Scan for the cell matching the given text and deliver its [x, y] coordinate at center. 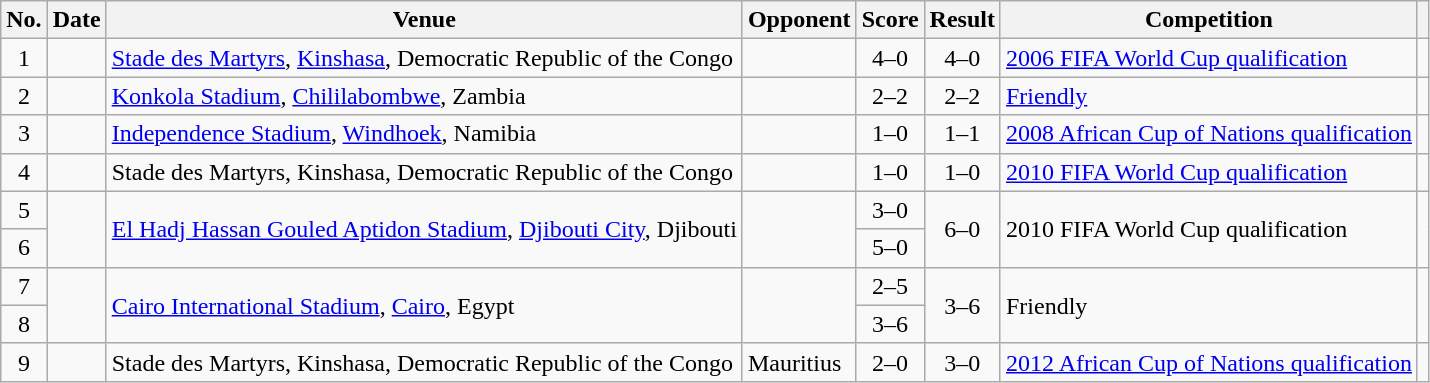
Venue [424, 20]
5–0 [890, 248]
2012 African Cup of Nations qualification [1208, 362]
5 [24, 210]
Konkola Stadium, Chililabombwe, Zambia [424, 96]
2008 African Cup of Nations qualification [1208, 134]
Result [962, 20]
Independence Stadium, Windhoek, Namibia [424, 134]
4 [24, 172]
2–0 [890, 362]
7 [24, 286]
2006 FIFA World Cup qualification [1208, 58]
9 [24, 362]
1 [24, 58]
6–0 [962, 229]
8 [24, 324]
1–1 [962, 134]
3 [24, 134]
Date [76, 20]
2 [24, 96]
6 [24, 248]
Score [890, 20]
El Hadj Hassan Gouled Aptidon Stadium, Djibouti City, Djibouti [424, 229]
Opponent [799, 20]
Cairo International Stadium, Cairo, Egypt [424, 305]
Competition [1208, 20]
Mauritius [799, 362]
2–5 [890, 286]
No. [24, 20]
